From the cell containing the given text, extract its center point as [X, Y] coordinate. 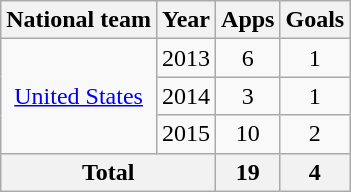
3 [248, 96]
Year [186, 20]
19 [248, 172]
United States [79, 96]
Goals [315, 20]
4 [315, 172]
10 [248, 134]
2015 [186, 134]
Total [108, 172]
National team [79, 20]
Apps [248, 20]
6 [248, 58]
2 [315, 134]
2014 [186, 96]
2013 [186, 58]
